Detect which cell encompasses the target text, then output its [x, y] center coordinate. 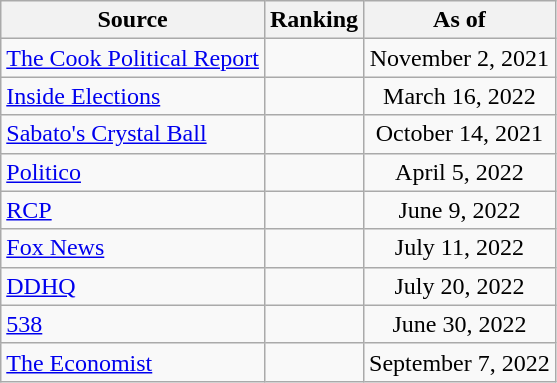
Fox News [133, 248]
April 5, 2022 [460, 172]
The Economist [133, 362]
Ranking [314, 20]
As of [460, 20]
July 11, 2022 [460, 248]
October 14, 2021 [460, 134]
RCP [133, 210]
Politico [133, 172]
The Cook Political Report [133, 58]
538 [133, 324]
June 9, 2022 [460, 210]
March 16, 2022 [460, 96]
July 20, 2022 [460, 286]
Sabato's Crystal Ball [133, 134]
Source [133, 20]
September 7, 2022 [460, 362]
June 30, 2022 [460, 324]
November 2, 2021 [460, 58]
Inside Elections [133, 96]
DDHQ [133, 286]
